Return (x, y) of the center of cell containing provided text 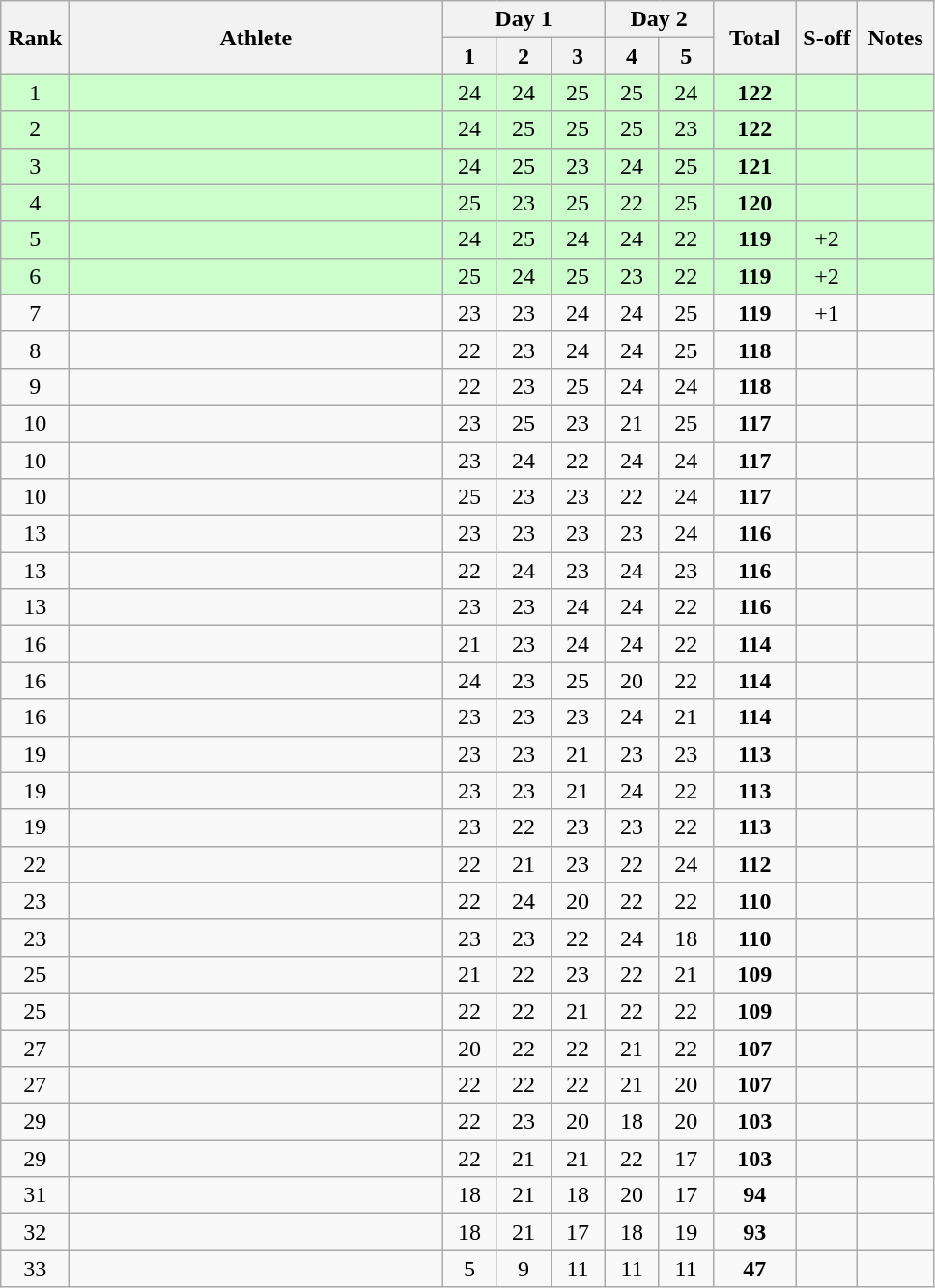
47 (754, 1269)
6 (35, 276)
Athlete (256, 38)
7 (35, 313)
Day 2 (659, 19)
112 (754, 864)
Total (754, 38)
120 (754, 203)
8 (35, 350)
+1 (827, 313)
121 (754, 166)
32 (35, 1232)
Notes (896, 38)
33 (35, 1269)
Rank (35, 38)
31 (35, 1195)
93 (754, 1232)
S-off (827, 38)
Day 1 (524, 19)
94 (754, 1195)
